Output the [X, Y] coordinate of the center of the cell containing the given text.  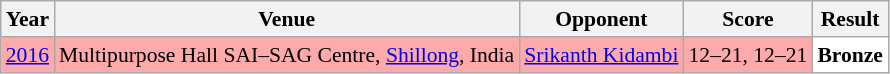
2016 [28, 55]
Year [28, 19]
Result [850, 19]
Venue [286, 19]
12–21, 12–21 [748, 55]
Score [748, 19]
Multipurpose Hall SAI–SAG Centre, Shillong, India [286, 55]
Srikanth Kidambi [601, 55]
Bronze [850, 55]
Opponent [601, 19]
